Search for the cell housing the specified text and yield its [x, y] center coordinate. 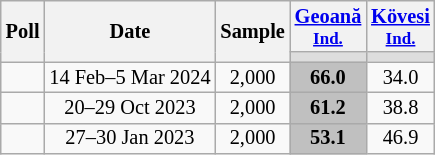
Sample [252, 30]
Poll [23, 30]
61.2 [328, 108]
34.0 [400, 78]
20–29 Oct 2023 [130, 108]
53.1 [328, 138]
KövesiInd. [400, 26]
46.9 [400, 138]
27–30 Jan 2023 [130, 138]
14 Feb–5 Mar 2024 [130, 78]
Date [130, 30]
66.0 [328, 78]
38.8 [400, 108]
GeoanăInd. [328, 26]
